Identify which cell holds the provided text, then report its [X, Y] central coordinate. 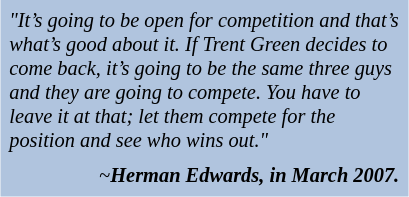
~Herman Edwards, in March 2007. [204, 176]
